Detect which cell encompasses the target text, then output its [X, Y] center coordinate. 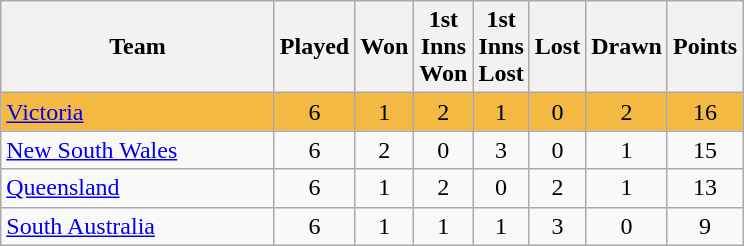
1st Inns Lost [501, 47]
South Australia [138, 226]
Played [314, 47]
Won [384, 47]
Drawn [627, 47]
Points [704, 47]
15 [704, 150]
Victoria [138, 112]
Team [138, 47]
16 [704, 112]
Lost [557, 47]
13 [704, 188]
Queensland [138, 188]
New South Wales [138, 150]
1st Inns Won [444, 47]
9 [704, 226]
